Pinpoint the cell where the given text exists, returning its (x, y) midpoint coordinate. 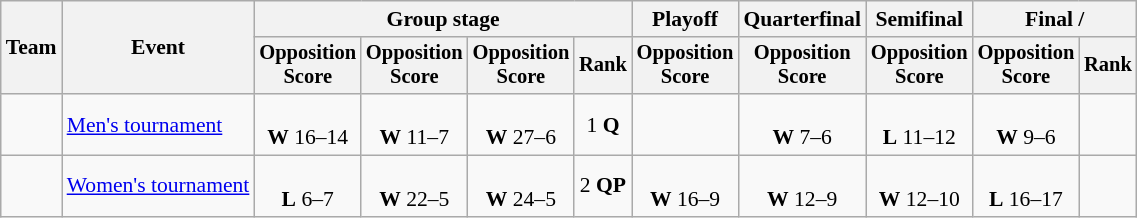
W 12–9 (802, 186)
Semifinal (920, 19)
Women's tournament (158, 186)
Team (32, 48)
L 6–7 (308, 186)
W 12–10 (920, 186)
Playoff (686, 19)
Group stage (442, 19)
L 16–17 (1026, 186)
Quarterfinal (802, 19)
L 11–12 (920, 124)
W 22–5 (414, 186)
W 27–6 (522, 124)
W 11–7 (414, 124)
W 7–6 (802, 124)
Final / (1055, 19)
W 16–14 (308, 124)
W 24–5 (522, 186)
Men's tournament (158, 124)
2 QP (603, 186)
1 Q (603, 124)
Event (158, 48)
W 9–6 (1026, 124)
W 16–9 (686, 186)
